Determine the [x, y] coordinate at the center of the cell enclosing the given text.  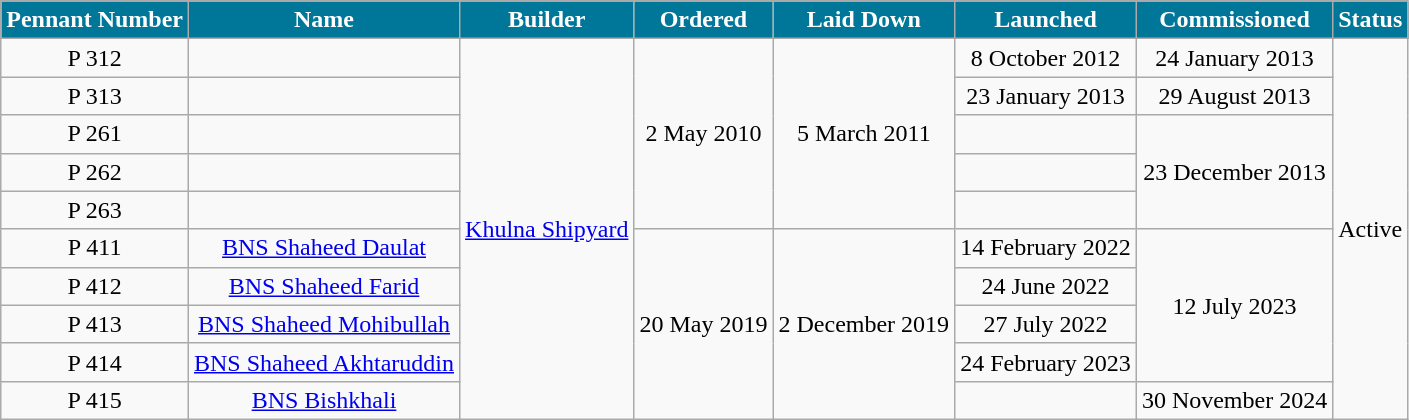
12 July 2023 [1234, 305]
Ordered [704, 20]
BNS Shaheed Farid [324, 286]
P 413 [95, 324]
Active [1370, 230]
20 May 2019 [704, 324]
Khulna Shipyard [547, 230]
30 November 2024 [1234, 400]
P 263 [95, 210]
Laid Down [864, 20]
BNS Shaheed Mohibullah [324, 324]
Name [324, 20]
23 January 2013 [1046, 96]
P 415 [95, 400]
BNS Shaheed Daulat [324, 248]
24 February 2023 [1046, 362]
8 October 2012 [1046, 58]
24 January 2013 [1234, 58]
BNS Shaheed Akhtaruddin [324, 362]
2 May 2010 [704, 134]
23 December 2013 [1234, 172]
5 March 2011 [864, 134]
P 411 [95, 248]
P 312 [95, 58]
P 262 [95, 172]
Status [1370, 20]
Commissioned [1234, 20]
Pennant Number [95, 20]
P 414 [95, 362]
2 December 2019 [864, 324]
Builder [547, 20]
29 August 2013 [1234, 96]
14 February 2022 [1046, 248]
Launched [1046, 20]
P 313 [95, 96]
P 412 [95, 286]
24 June 2022 [1046, 286]
27 July 2022 [1046, 324]
P 261 [95, 134]
BNS Bishkhali [324, 400]
